For the text-containing cell, return its midpoint in [x, y] coordinate format. 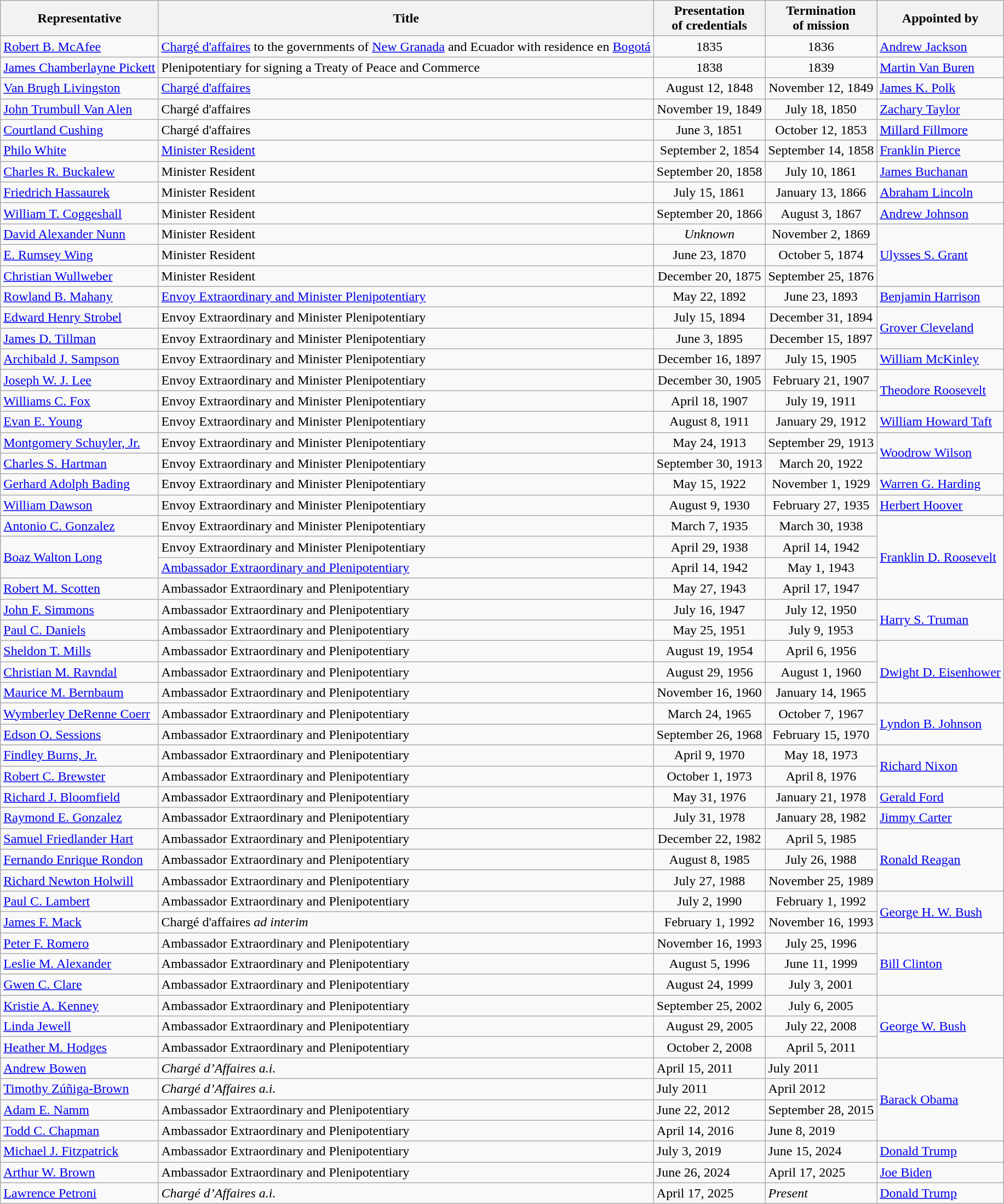
April 6, 1956 [821, 651]
Richard J. Bloomfield [79, 797]
Warren G. Harding [940, 484]
July 10, 1861 [821, 171]
Theodore Roosevelt [940, 391]
Dwight D. Eisenhower [940, 672]
February 21, 1907 [821, 380]
July 27, 1988 [709, 880]
May 15, 1922 [709, 484]
Andrew Jackson [940, 47]
Present [821, 1193]
Maurice M. Bernbaum [79, 693]
Rowland B. Mahany [79, 297]
Abraham Lincoln [940, 192]
Timothy Zúñiga-Brown [79, 1089]
June 26, 2024 [709, 1172]
August 19, 1954 [709, 651]
William Howard Taft [940, 422]
November 19, 1849 [709, 109]
Gerald Ford [940, 797]
December 30, 1905 [709, 380]
Linda Jewell [79, 1027]
Adam E. Namm [79, 1110]
Andrew Bowen [79, 1068]
Paul C. Daniels [79, 630]
May 31, 1976 [709, 797]
Jimmy Carter [940, 818]
Edson O. Sessions [79, 735]
August 29, 1956 [709, 672]
August 29, 2005 [709, 1027]
Appointed by [940, 19]
Andrew Johnson [940, 213]
Peter F. Romero [79, 943]
May 25, 1951 [709, 630]
1835 [709, 47]
January 14, 1965 [821, 693]
January 21, 1978 [821, 797]
Grover Cleveland [940, 328]
July 19, 1911 [821, 401]
1836 [821, 47]
May 1, 1943 [821, 567]
September 29, 1913 [821, 443]
June 15, 2024 [821, 1151]
April 8, 1976 [821, 776]
Fernando Enrique Rondon [79, 859]
September 28, 2015 [821, 1110]
Title [406, 19]
October 5, 1874 [821, 255]
June 11, 1999 [821, 964]
Christian Wullweber [79, 276]
December 15, 1897 [821, 339]
Ronald Reagan [940, 859]
September 30, 1913 [709, 463]
August 5, 1996 [709, 964]
September 20, 1858 [709, 171]
September 25, 2002 [709, 1006]
July 6, 2005 [821, 1006]
Van Brugh Livingston [79, 88]
July 3, 2001 [821, 985]
Raymond E. Gonzalez [79, 818]
January 28, 1982 [821, 818]
Joe Biden [940, 1172]
Christian M. Ravndal [79, 672]
Benjamin Harrison [940, 297]
Todd C. Chapman [79, 1131]
January 29, 1912 [821, 422]
April 18, 1907 [709, 401]
Archibald J. Sampson [79, 359]
Joseph W. J. Lee [79, 380]
July 22, 2008 [821, 1027]
Gwen C. Clare [79, 985]
George W. Bush [940, 1027]
July 15, 1905 [821, 359]
Herbert Hoover [940, 505]
March 20, 1922 [821, 463]
November 12, 1849 [821, 88]
June 3, 1895 [709, 339]
May 22, 1892 [709, 297]
Terminationof mission [821, 19]
April 5, 1985 [821, 839]
June 22, 2012 [709, 1110]
April 14, 2016 [709, 1131]
Philo White [79, 151]
James K. Polk [940, 88]
Lawrence Petroni [79, 1193]
Robert C. Brewster [79, 776]
May 18, 1973 [821, 755]
July 15, 1861 [709, 192]
September 14, 1858 [821, 151]
Bill Clinton [940, 964]
Woodrow Wilson [940, 453]
December 22, 1982 [709, 839]
November 1, 1929 [821, 484]
William Dawson [79, 505]
Chargé d'affaires to the governments of New Granada and Ecuador with residence en Bogotá [406, 47]
November 25, 1989 [821, 880]
Harry S. Truman [940, 620]
Charles S. Hartman [79, 463]
September 25, 1876 [821, 276]
July 26, 1988 [821, 859]
Arthur W. Brown [79, 1172]
Paul C. Lambert [79, 901]
August 12, 1848 [709, 88]
John F. Simmons [79, 610]
E. Rumsey Wing [79, 255]
Findley Burns, Jr. [79, 755]
Richard Nixon [940, 766]
Gerhard Adolph Bading [79, 484]
July 12, 1950 [821, 610]
June 8, 2019 [821, 1131]
Plenipotentiary for signing a Treaty of Peace and Commerce [406, 67]
July 3, 2019 [709, 1151]
Courtland Cushing [79, 130]
October 7, 1967 [821, 714]
April 29, 1938 [709, 547]
Charles R. Buckalew [79, 171]
August 9, 1930 [709, 505]
July 2, 1990 [709, 901]
Samuel Friedlander Hart [79, 839]
March 24, 1965 [709, 714]
February 27, 1935 [821, 505]
August 8, 1911 [709, 422]
December 20, 1875 [709, 276]
Edward Henry Strobel [79, 318]
February 15, 1970 [821, 735]
August 1, 1960 [821, 672]
Williams C. Fox [79, 401]
Heather M. Hodges [79, 1047]
July 15, 1894 [709, 318]
1839 [821, 67]
July 16, 1947 [709, 610]
August 3, 1867 [821, 213]
William McKinley [940, 359]
July 31, 1978 [709, 818]
April 17, 1947 [821, 588]
William T. Coggeshall [79, 213]
Representative [79, 19]
November 16, 1960 [709, 693]
Evan E. Young [79, 422]
January 13, 1866 [821, 192]
Richard Newton Holwill [79, 880]
May 27, 1943 [709, 588]
December 16, 1897 [709, 359]
James Buchanan [940, 171]
Franklin Pierce [940, 151]
March 7, 1935 [709, 526]
Barack Obama [940, 1099]
September 26, 1968 [709, 735]
March 30, 1938 [821, 526]
Friedrich Hassaurek [79, 192]
1838 [709, 67]
John Trumbull Van Alen [79, 109]
July 18, 1850 [821, 109]
June 3, 1851 [709, 130]
August 24, 1999 [709, 985]
April 2012 [821, 1089]
Michael J. Fitzpatrick [79, 1151]
Ulysses S. Grant [940, 255]
June 23, 1870 [709, 255]
April 15, 2011 [709, 1068]
James Chamberlayne Pickett [79, 67]
Unknown [709, 234]
Robert B. McAfee [79, 47]
Franklin D. Roosevelt [940, 557]
August 8, 1985 [709, 859]
Boaz Walton Long [79, 557]
November 2, 1869 [821, 234]
September 20, 1866 [709, 213]
Antonio C. Gonzalez [79, 526]
May 24, 1913 [709, 443]
October 12, 1853 [821, 130]
Sheldon T. Mills [79, 651]
Martin Van Buren [940, 67]
Robert M. Scotten [79, 588]
October 1, 1973 [709, 776]
Presentationof credentials [709, 19]
David Alexander Nunn [79, 234]
Lyndon B. Johnson [940, 724]
Montgomery Schuyler, Jr. [79, 443]
Leslie M. Alexander [79, 964]
July 25, 1996 [821, 943]
Kristie A. Kenney [79, 1006]
Wymberley DeRenne Coerr [79, 714]
Chargé d'affaires ad interim [406, 922]
September 2, 1854 [709, 151]
April 5, 2011 [821, 1047]
James D. Tillman [79, 339]
James F. Mack [79, 922]
June 23, 1893 [821, 297]
George H. W. Bush [940, 911]
October 2, 2008 [709, 1047]
December 31, 1894 [821, 318]
July 9, 1953 [821, 630]
April 9, 1970 [709, 755]
Millard Fillmore [940, 130]
Zachary Taylor [940, 109]
